Detect which cell encompasses the target text, then output its [x, y] center coordinate. 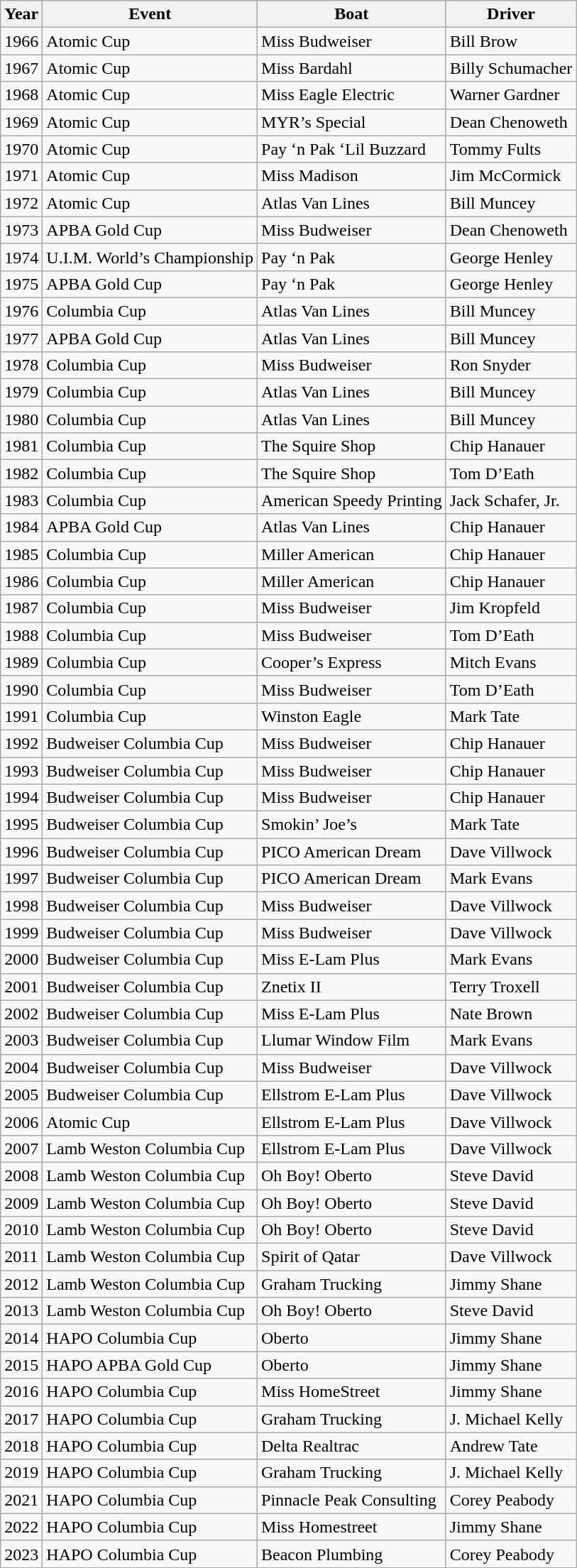
1977 [21, 339]
Pinnacle Peak Consulting [352, 1500]
1966 [21, 41]
2016 [21, 1392]
2023 [21, 1554]
1985 [21, 554]
Nate Brown [511, 1014]
Bill Brow [511, 41]
1976 [21, 311]
2014 [21, 1338]
Beacon Plumbing [352, 1554]
1970 [21, 149]
Jim McCormick [511, 176]
Delta Realtrac [352, 1446]
Spirit of Qatar [352, 1257]
1995 [21, 825]
Mitch Evans [511, 662]
1989 [21, 662]
2001 [21, 987]
Znetix II [352, 987]
1984 [21, 527]
1981 [21, 446]
2000 [21, 960]
1969 [21, 122]
2021 [21, 1500]
1997 [21, 879]
Boat [352, 14]
Terry Troxell [511, 987]
1998 [21, 906]
1972 [21, 203]
2019 [21, 1473]
1988 [21, 635]
Andrew Tate [511, 1446]
Cooper’s Express [352, 662]
2003 [21, 1041]
Llumar Window Film [352, 1041]
1973 [21, 230]
1982 [21, 473]
1986 [21, 581]
1979 [21, 393]
2005 [21, 1095]
1967 [21, 68]
2009 [21, 1203]
2015 [21, 1365]
1999 [21, 933]
1996 [21, 852]
Year [21, 14]
2002 [21, 1014]
Miss Madison [352, 176]
Miss Bardahl [352, 68]
2004 [21, 1068]
2017 [21, 1419]
Event [150, 14]
Driver [511, 14]
Jim Kropfeld [511, 608]
1983 [21, 500]
U.I.M. World’s Championship [150, 257]
2011 [21, 1257]
Billy Schumacher [511, 68]
Pay ‘n Pak ‘Lil Buzzard [352, 149]
2022 [21, 1527]
1993 [21, 770]
2007 [21, 1148]
1994 [21, 798]
1971 [21, 176]
Ron Snyder [511, 366]
Warner Gardner [511, 95]
1974 [21, 257]
1968 [21, 95]
2012 [21, 1284]
Miss HomeStreet [352, 1392]
1978 [21, 366]
Smokin’ Joe’s [352, 825]
1991 [21, 716]
2018 [21, 1446]
American Speedy Printing [352, 500]
1990 [21, 689]
1992 [21, 743]
2010 [21, 1230]
1980 [21, 420]
MYR’s Special [352, 122]
Tommy Fults [511, 149]
1975 [21, 284]
Winston Eagle [352, 716]
HAPO APBA Gold Cup [150, 1365]
2008 [21, 1175]
Miss Eagle Electric [352, 95]
2006 [21, 1122]
Jack Schafer, Jr. [511, 500]
1987 [21, 608]
2013 [21, 1311]
Miss Homestreet [352, 1527]
